Return the (X, Y) coordinate for the center point of the cell that contains the specified text.  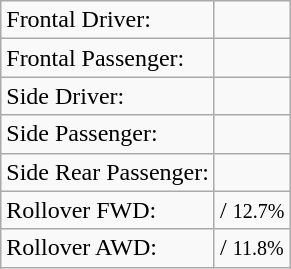
Frontal Driver: (108, 20)
Rollover FWD: (108, 210)
/ 11.8% (252, 248)
Side Driver: (108, 96)
Rollover AWD: (108, 248)
Frontal Passenger: (108, 58)
Side Rear Passenger: (108, 172)
Side Passenger: (108, 134)
/ 12.7% (252, 210)
